Capture the cell that displays the provided text and extract its [x, y] central coordinate. 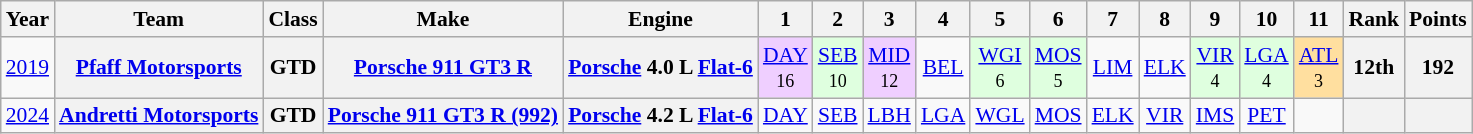
2019 [28, 68]
LGA [943, 116]
Andretti Motorsports [158, 116]
Porsche 911 GT3 R (992) [443, 116]
Porsche 4.0 L Flat-6 [660, 68]
12th [1374, 68]
IMS [1216, 116]
7 [1113, 19]
PET [1266, 116]
192 [1438, 68]
Points [1438, 19]
Pfaff Motorsports [158, 68]
ATL3 [1319, 68]
Year [28, 19]
DAY [786, 116]
6 [1058, 19]
DAY16 [786, 68]
BEL [943, 68]
Make [443, 19]
Team [158, 19]
9 [1216, 19]
2024 [28, 116]
VIR [1165, 116]
Engine [660, 19]
10 [1266, 19]
5 [1000, 19]
4 [943, 19]
LIM [1113, 68]
2 [838, 19]
WGI6 [1000, 68]
Porsche 4.2 L Flat-6 [660, 116]
Rank [1374, 19]
SEB10 [838, 68]
WGL [1000, 116]
3 [890, 19]
8 [1165, 19]
11 [1319, 19]
MOS [1058, 116]
VIR4 [1216, 68]
Porsche 911 GT3 R [443, 68]
LGA4 [1266, 68]
1 [786, 19]
MOS5 [1058, 68]
SEB [838, 116]
LBH [890, 116]
MID12 [890, 68]
Class [292, 19]
